For the text-containing cell, return its midpoint in [X, Y] coordinate format. 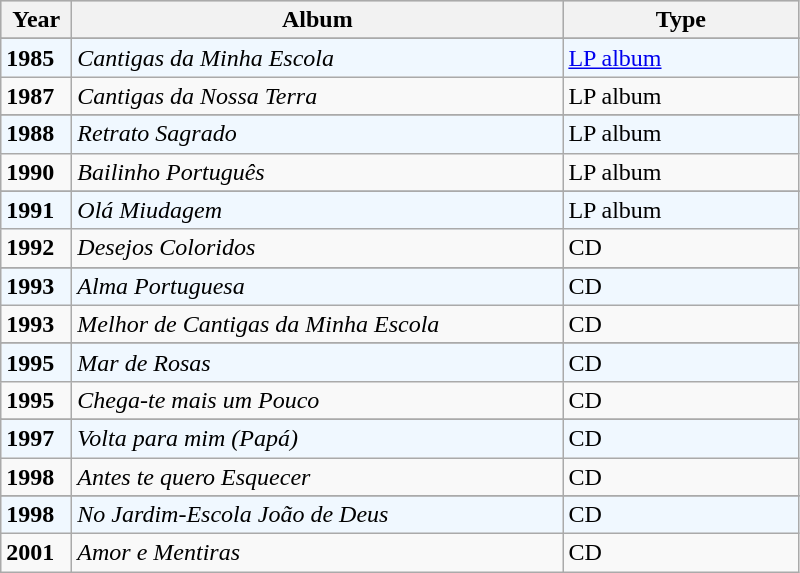
Desejos Coloridos [318, 248]
Bailinho Português [318, 172]
1992 [36, 248]
Retrato Sagrado [318, 134]
1990 [36, 172]
1997 [36, 438]
Cantigas da Nossa Terra [318, 96]
Cantigas da Minha Escola [318, 58]
Album [318, 20]
Amor e Mentiras [318, 553]
Type [681, 20]
1991 [36, 210]
Melhor de Cantigas da Minha Escola [318, 324]
Olá Miudagem [318, 210]
Chega-te mais um Pouco [318, 400]
No Jardim-Escola João de Deus [318, 515]
1988 [36, 134]
Year [36, 20]
Antes te quero Esquecer [318, 477]
2001 [36, 553]
1987 [36, 96]
Volta para mim (Papá) [318, 438]
1985 [36, 58]
Mar de Rosas [318, 362]
Alma Portuguesa [318, 286]
